Locate the cell with the specified text and output its [X, Y] center coordinate. 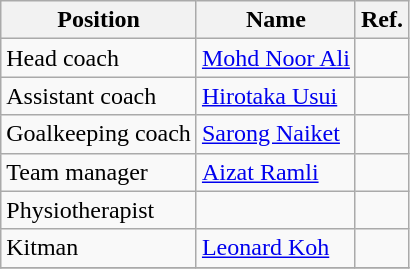
Head coach [99, 58]
Sarong Naiket [276, 134]
Team manager [99, 172]
Kitman [99, 248]
Hirotaka Usui [276, 96]
Mohd Noor Ali [276, 58]
Goalkeeping coach [99, 134]
Ref. [382, 20]
Assistant coach [99, 96]
Name [276, 20]
Aizat Ramli [276, 172]
Leonard Koh [276, 248]
Physiotherapist [99, 210]
Position [99, 20]
